Locate the cell with the specified text and output its [X, Y] center coordinate. 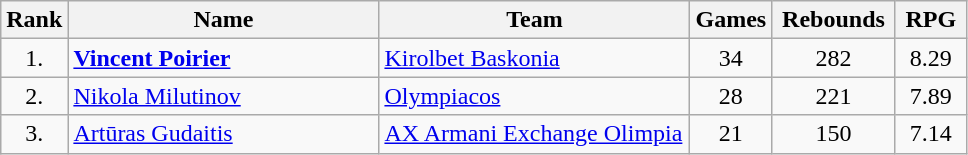
28 [731, 96]
7.14 [930, 134]
2. [34, 96]
21 [731, 134]
Rebounds [834, 20]
Team [534, 20]
8.29 [930, 58]
Vincent Poirier [224, 58]
Nikola Milutinov [224, 96]
Name [224, 20]
Games [731, 20]
7.89 [930, 96]
Rank [34, 20]
150 [834, 134]
Artūras Gudaitis [224, 134]
AX Armani Exchange Olimpia [534, 134]
1. [34, 58]
221 [834, 96]
Kirolbet Baskonia [534, 58]
34 [731, 58]
RPG [930, 20]
Olympiacos [534, 96]
3. [34, 134]
282 [834, 58]
